Extract the (x, y) coordinate from the center of the cell holding the provided text.  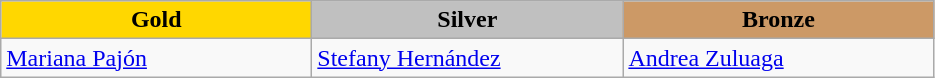
Gold (156, 20)
Andrea Zuluaga (778, 58)
Bronze (778, 20)
Mariana Pajón (156, 58)
Silver (468, 20)
Stefany Hernández (468, 58)
